Pinpoint the cell where the given text exists, returning its [x, y] midpoint coordinate. 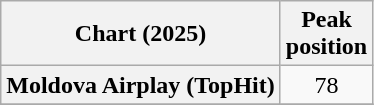
78 [326, 85]
Moldova Airplay (TopHit) [141, 85]
Chart (2025) [141, 34]
Peakposition [326, 34]
